Extract the (x, y) coordinate from the center of the cell holding the provided text.  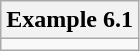
Example 6.1 (70, 20)
